Capture the cell that displays the provided text and extract its [x, y] central coordinate. 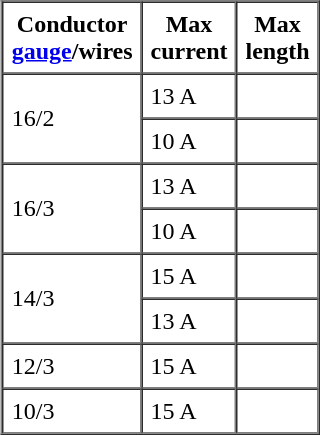
10/3 [72, 410]
Conductorgauge/wires [72, 38]
Maxlength [277, 38]
14/3 [72, 299]
16/2 [72, 119]
Maxcurrent [190, 38]
12/3 [72, 366]
16/3 [72, 209]
